Locate the cell with the specified text and output its [x, y] center coordinate. 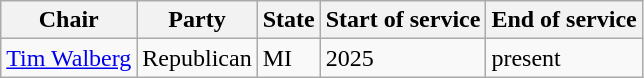
present [564, 58]
Tim Walberg [69, 58]
Start of service [403, 20]
Party [197, 20]
State [288, 20]
MI [288, 58]
2025 [403, 58]
End of service [564, 20]
Republican [197, 58]
Chair [69, 20]
